Return the (x, y) coordinate for the center point of the cell that contains the specified text.  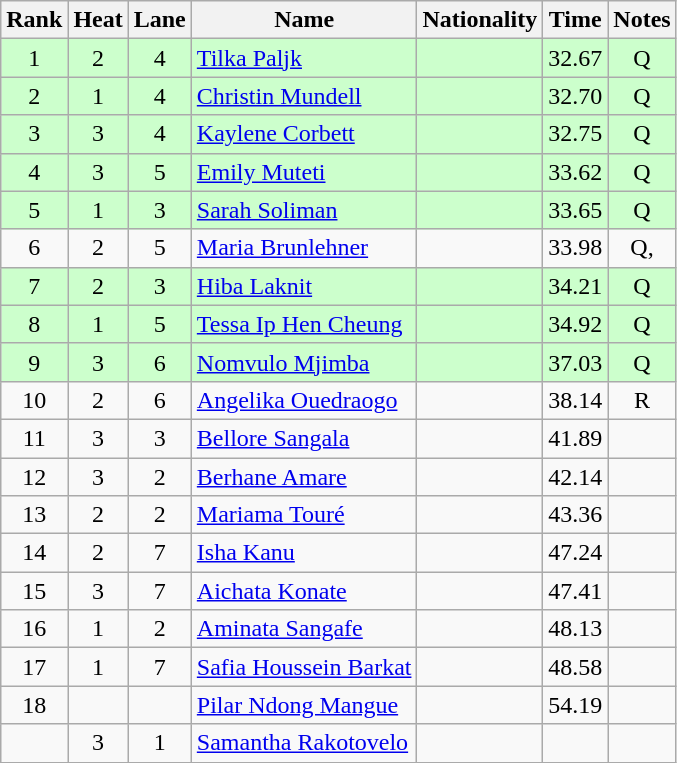
15 (34, 591)
43.36 (576, 515)
16 (34, 629)
48.58 (576, 667)
Tilka Paljk (304, 58)
Name (304, 20)
14 (34, 553)
42.14 (576, 477)
38.14 (576, 400)
Nationality (480, 20)
34.21 (576, 286)
Aminata Sangafe (304, 629)
Mariama Touré (304, 515)
33.62 (576, 172)
Kaylene Corbett (304, 134)
Nomvulo Mjimba (304, 362)
32.70 (576, 96)
11 (34, 438)
47.24 (576, 553)
32.67 (576, 58)
Aichata Konate (304, 591)
Sarah Soliman (304, 210)
Hiba Laknit (304, 286)
34.92 (576, 324)
Heat (98, 20)
33.98 (576, 248)
37.03 (576, 362)
Angelika Ouedraogo (304, 400)
32.75 (576, 134)
Samantha Rakotovelo (304, 743)
12 (34, 477)
Maria Brunlehner (304, 248)
54.19 (576, 705)
Christin Mundell (304, 96)
18 (34, 705)
Pilar Ndong Mangue (304, 705)
Q, (642, 248)
9 (34, 362)
Tessa Ip Hen Cheung (304, 324)
Notes (642, 20)
Safia Houssein Barkat (304, 667)
Rank (34, 20)
48.13 (576, 629)
13 (34, 515)
Bellore Sangala (304, 438)
Berhane Amare (304, 477)
Lane (160, 20)
47.41 (576, 591)
10 (34, 400)
41.89 (576, 438)
Isha Kanu (304, 553)
33.65 (576, 210)
Time (576, 20)
17 (34, 667)
8 (34, 324)
R (642, 400)
Emily Muteti (304, 172)
